Find where the given text appears and provide that cell's center as (X, Y) coordinate. 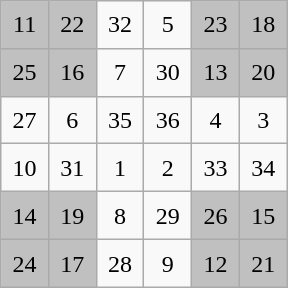
9 (168, 263)
20 (263, 72)
22 (72, 25)
33 (216, 168)
29 (168, 216)
17 (72, 263)
28 (120, 263)
25 (25, 72)
34 (263, 168)
19 (72, 216)
16 (72, 72)
21 (263, 263)
11 (25, 25)
1 (120, 168)
14 (25, 216)
7 (120, 72)
32 (120, 25)
12 (216, 263)
3 (263, 120)
26 (216, 216)
10 (25, 168)
6 (72, 120)
2 (168, 168)
36 (168, 120)
27 (25, 120)
35 (120, 120)
4 (216, 120)
8 (120, 216)
30 (168, 72)
5 (168, 25)
23 (216, 25)
15 (263, 216)
13 (216, 72)
31 (72, 168)
18 (263, 25)
24 (25, 263)
